Return [x, y] of the center of cell containing provided text 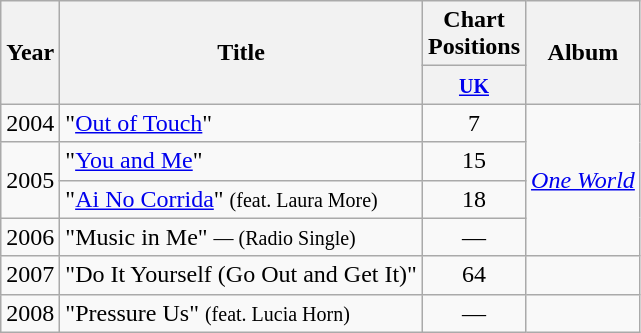
Year [30, 52]
"Ai No Corrida" (feat. Laura More) [242, 199]
Chart Positions [474, 34]
2007 [30, 275]
7 [474, 123]
15 [474, 161]
2008 [30, 313]
Album [584, 52]
"Out of Touch" [242, 123]
18 [474, 199]
"Do It Yourself (Go Out and Get It)" [242, 275]
"You and Me" [242, 161]
2004 [30, 123]
UK [474, 85]
"Pressure Us" (feat. Lucia Horn) [242, 313]
One World [584, 180]
Title [242, 52]
2006 [30, 237]
2005 [30, 180]
64 [474, 275]
"Music in Me" — (Radio Single) [242, 237]
